From the cell containing the given text, extract its center point as (x, y) coordinate. 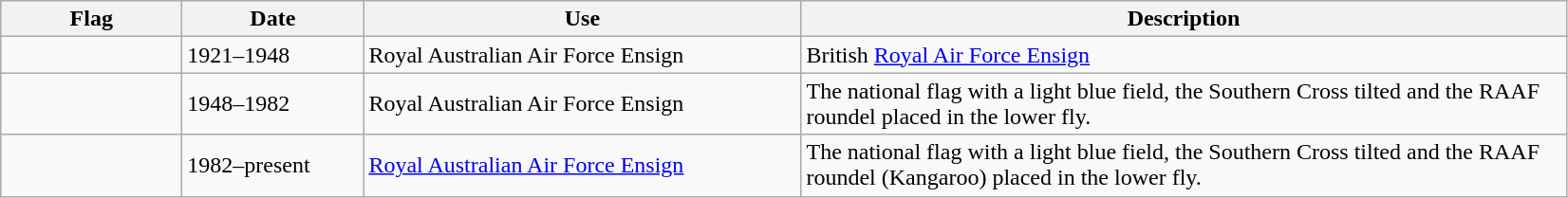
1921–1948 (273, 55)
Date (273, 19)
1982–present (273, 165)
British Royal Air Force Ensign (1184, 55)
1948–1982 (273, 104)
Flag (91, 19)
The national flag with a light blue field, the Southern Cross tilted and the RAAF roundel placed in the lower fly. (1184, 104)
The national flag with a light blue field, the Southern Cross tilted and the RAAF roundel (Kangaroo) placed in the lower fly. (1184, 165)
Description (1184, 19)
Use (583, 19)
